Determine the [X, Y] coordinate at the center of the cell enclosing the given text.  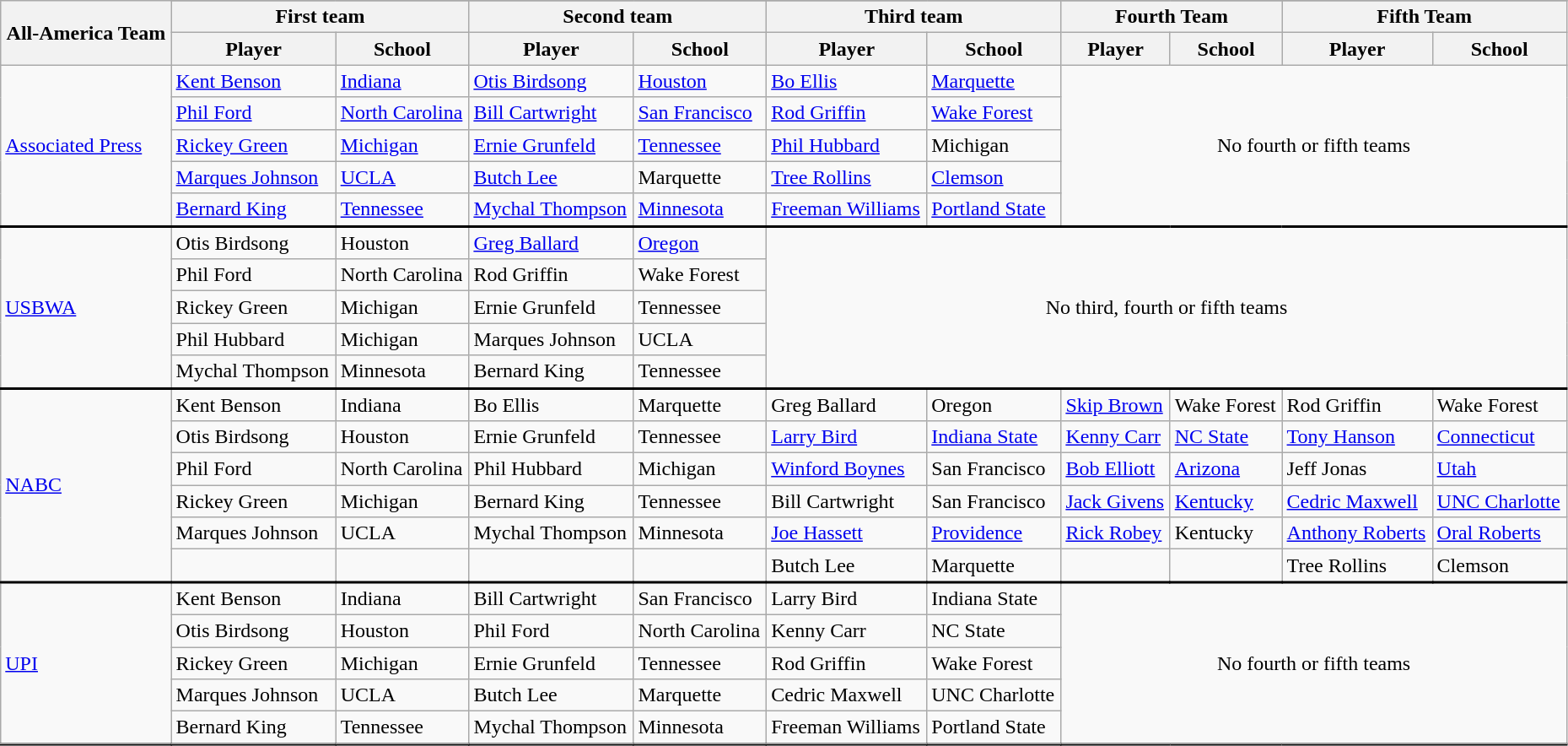
Providence [994, 533]
Utah [1500, 469]
Anthony Roberts [1357, 533]
Jeff Jonas [1357, 469]
All-America Team [86, 33]
Rick Robey [1115, 533]
Second team [617, 17]
Fourth Team [1172, 17]
Jack Givens [1115, 501]
Third team [914, 17]
UPI [86, 663]
NABC [86, 485]
Tony Hanson [1357, 437]
Oral Roberts [1500, 533]
Skip Brown [1115, 405]
Connecticut [1500, 437]
No third, fourth or fifth teams [1167, 307]
Bob Elliott [1115, 469]
USBWA [86, 307]
Fifth Team [1424, 17]
First team [321, 17]
Associated Press [86, 145]
Winford Boynes [847, 469]
Joe Hassett [847, 533]
Arizona [1226, 469]
